Search for the cell housing the specified text and yield its (X, Y) center coordinate. 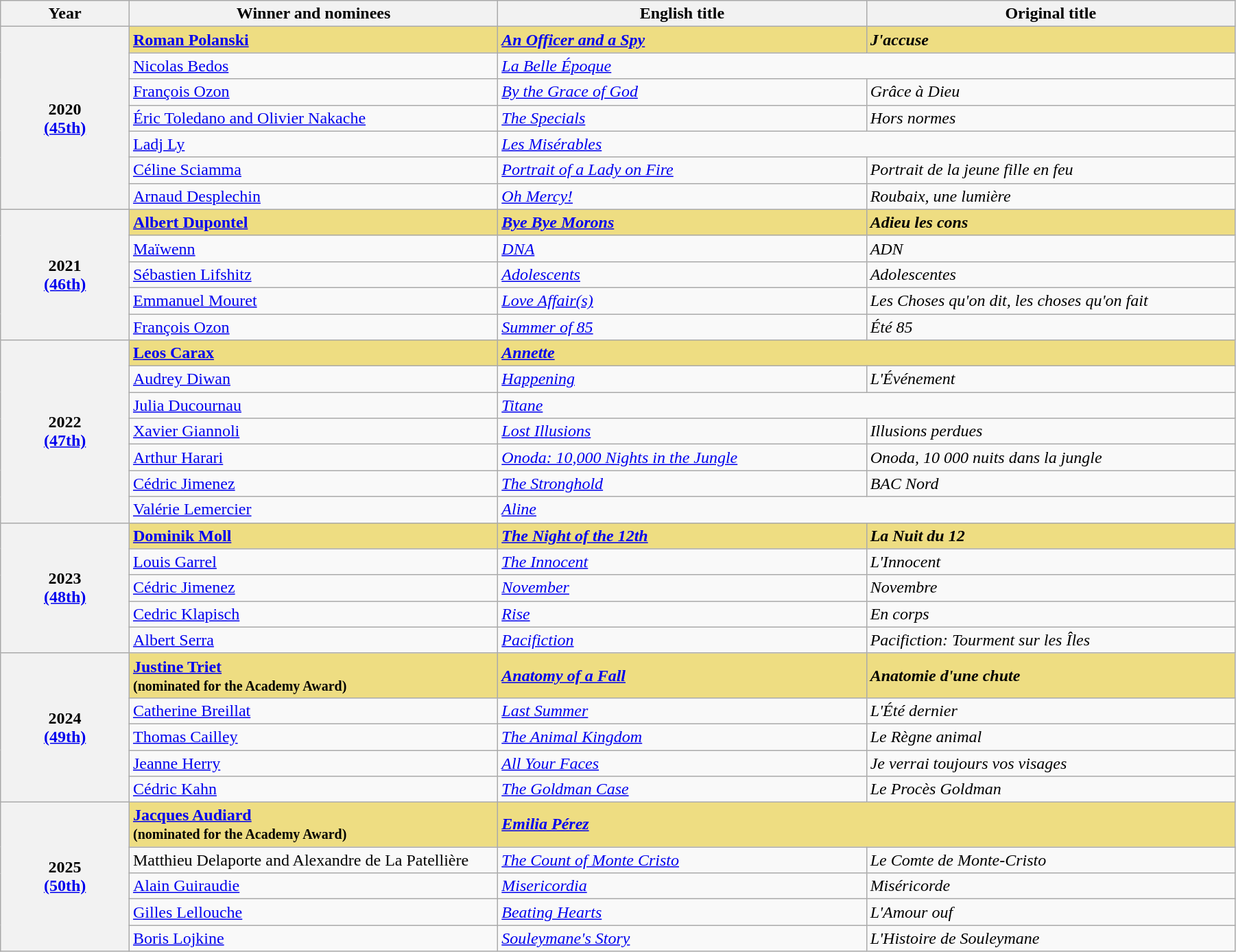
Xavier Giannoli (313, 431)
The Innocent (682, 562)
The Animal Kingdom (682, 737)
Valérie Lemercier (313, 510)
L'Été dernier (1051, 711)
Miséricorde (1051, 886)
Gilles Lellouche (313, 912)
Albert Serra (313, 640)
La Belle Époque (867, 66)
Misericordia (682, 886)
2025(50th) (65, 877)
November (682, 588)
Dominik Moll (313, 536)
The Stronghold (682, 484)
Adolescentes (1051, 274)
Adolescents (682, 274)
Roman Polanski (313, 40)
Onoda, 10 000 nuits dans la jungle (1051, 457)
Les Misérables (867, 144)
La Nuit du 12 (1051, 536)
Leos Carax (313, 353)
An Officer and a Spy (682, 40)
Emilia Pérez (867, 824)
Thomas Cailley (313, 737)
Céline Sciamma (313, 170)
Rise (682, 614)
English title (682, 14)
Illusions perdues (1051, 431)
Audrey Diwan (313, 379)
Grâce à Dieu (1051, 92)
BAC Nord (1051, 484)
The Night of the 12th (682, 536)
The Goldman Case (682, 789)
Jeanne Herry (313, 763)
Happening (682, 379)
Arthur Harari (313, 457)
Pacifiction (682, 640)
En corps (1051, 614)
The Count of Monte Cristo (682, 860)
Original title (1051, 14)
Cédric Kahn (313, 789)
By the Grace of God (682, 92)
2020(45th) (65, 118)
Novembre (1051, 588)
Roubaix, une lumière (1051, 196)
L'Amour ouf (1051, 912)
Pacifiction: Tourment sur les Îles (1051, 640)
Alain Guiraudie (313, 886)
Aline (867, 510)
Sébastien Lifshitz (313, 274)
Oh Mercy! (682, 196)
Éric Toledano and Olivier Nakache (313, 118)
ADN (1051, 248)
Les Choses qu'on dit, les choses qu'on fait (1051, 300)
J'accuse (1051, 40)
Été 85 (1051, 327)
Onoda: 10,000 Nights in the Jungle (682, 457)
Maïwenn (313, 248)
All Your Faces (682, 763)
Winner and nominees (313, 14)
Souleymane's Story (682, 938)
Ladj Ly (313, 144)
Hors normes (1051, 118)
L'Innocent (1051, 562)
DNA (682, 248)
Boris Lojkine (313, 938)
Julia Ducournau (313, 405)
Arnaud Desplechin (313, 196)
Matthieu Delaporte and Alexandre de La Patellière (313, 860)
Le Règne animal (1051, 737)
Bye Bye Morons (682, 222)
2022(47th) (65, 431)
Year (65, 14)
2021(46th) (65, 274)
Catherine Breillat (313, 711)
Je verrai toujours vos visages (1051, 763)
Annette (867, 353)
Adieu les cons (1051, 222)
Jacques Audiard(nominated for the Academy Award) (313, 824)
L'Histoire de Souleymane (1051, 938)
2023(48th) (65, 588)
Justine Triet(nominated for the Academy Award) (313, 675)
Anatomy of a Fall (682, 675)
Albert Dupontel (313, 222)
Love Affair(s) (682, 300)
Anatomie d'une chute (1051, 675)
Last Summer (682, 711)
Le Procès Goldman (1051, 789)
L'Événement (1051, 379)
Portrait of a Lady on Fire (682, 170)
Beating Hearts (682, 912)
Emmanuel Mouret (313, 300)
Nicolas Bedos (313, 66)
Le Comte de Monte-Cristo (1051, 860)
The Specials (682, 118)
Lost Illusions (682, 431)
Portrait de la jeune fille en feu (1051, 170)
2024(49th) (65, 727)
Summer of 85 (682, 327)
Cedric Klapisch (313, 614)
Titane (867, 405)
Louis Garrel (313, 562)
